From the cell containing the given text, extract its center point as (x, y) coordinate. 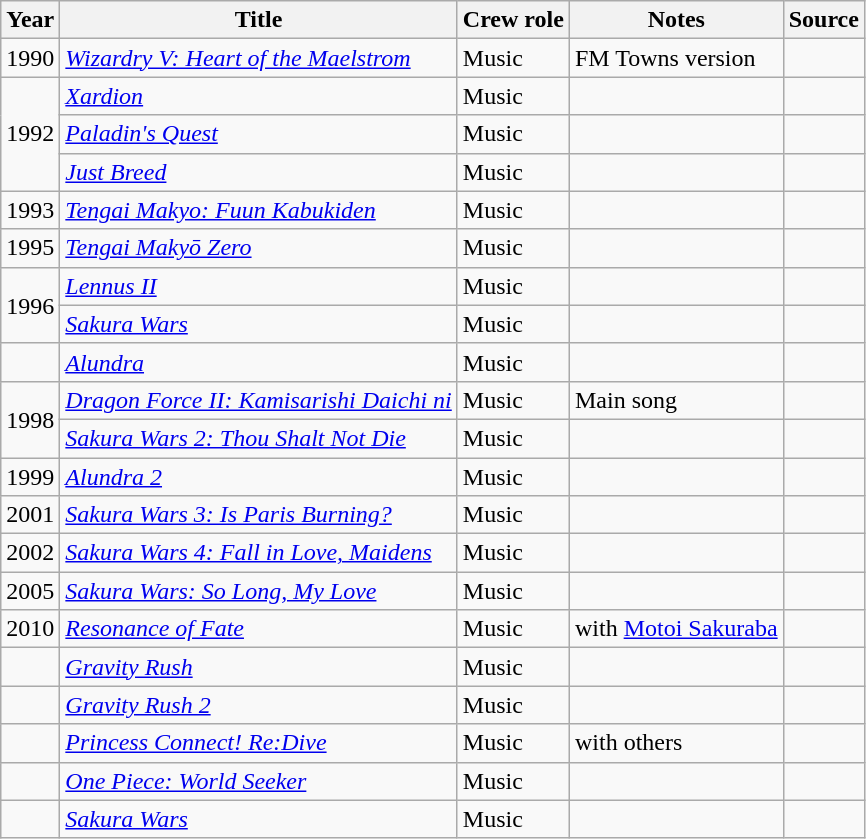
with Motoi Sakuraba (676, 629)
Alundra 2 (258, 477)
2005 (30, 591)
Notes (676, 20)
Tengai Makyo: Fuun Kabukiden (258, 210)
Lennus II (258, 286)
Title (258, 20)
with others (676, 743)
Wizardry V: Heart of the Maelstrom (258, 58)
1992 (30, 134)
Crew role (513, 20)
Gravity Rush (258, 667)
1996 (30, 305)
1990 (30, 58)
Sakura Wars 2: Thou Shalt Not Die (258, 438)
2001 (30, 515)
2010 (30, 629)
Tengai Makyō Zero (258, 248)
Just Breed (258, 172)
1993 (30, 210)
Gravity Rush 2 (258, 705)
Sakura Wars 3: Is Paris Burning? (258, 515)
One Piece: World Seeker (258, 781)
Year (30, 20)
Xardion (258, 96)
2002 (30, 553)
Resonance of Fate (258, 629)
Main song (676, 400)
Dragon Force II: Kamisarishi Daichi ni (258, 400)
Sakura Wars: So Long, My Love (258, 591)
FM Towns version (676, 58)
1999 (30, 477)
Princess Connect! Re:Dive (258, 743)
Alundra (258, 362)
Paladin's Quest (258, 134)
1998 (30, 419)
Source (824, 20)
1995 (30, 248)
Sakura Wars 4: Fall in Love, Maidens (258, 553)
